Extract the (X, Y) coordinate from the center of the cell holding the provided text.  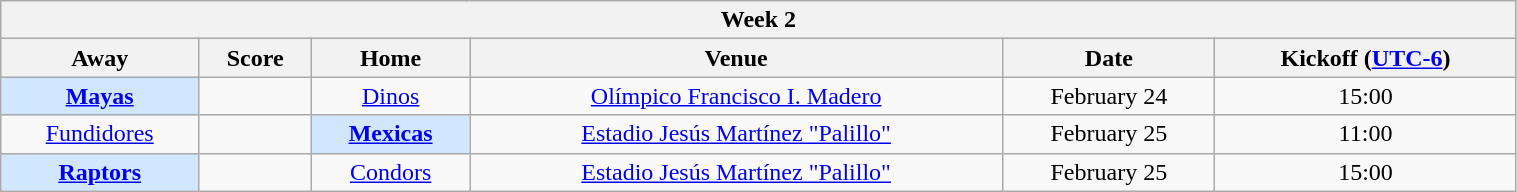
Score (256, 58)
Condors (391, 172)
Mayas (100, 96)
Away (100, 58)
Raptors (100, 172)
Venue (736, 58)
Week 2 (758, 20)
Fundidores (100, 134)
February 24 (1109, 96)
Home (391, 58)
Date (1109, 58)
Mexicas (391, 134)
Dinos (391, 96)
Olímpico Francisco I. Madero (736, 96)
11:00 (1366, 134)
Kickoff (UTC-6) (1366, 58)
